Search for the cell housing the specified text and yield its (X, Y) center coordinate. 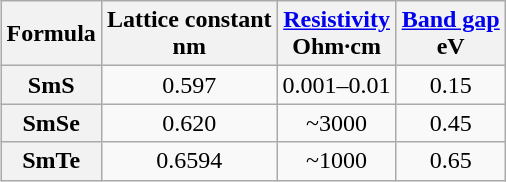
Lattice constantnm (189, 34)
0.65 (450, 161)
~1000 (336, 161)
0.45 (450, 123)
SmTe (51, 161)
0.597 (189, 85)
ResistivityOhm·cm (336, 34)
SmSe (51, 123)
0.15 (450, 85)
0.6594 (189, 161)
SmS (51, 85)
Formula (51, 34)
~3000 (336, 123)
0.001–0.01 (336, 85)
Band gapeV (450, 34)
0.620 (189, 123)
